For the text-containing cell, return its midpoint in (x, y) coordinate format. 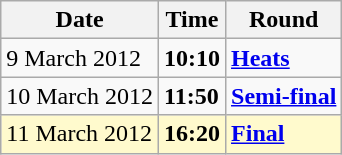
10:10 (192, 58)
11 March 2012 (80, 134)
Time (192, 20)
Heats (284, 58)
9 March 2012 (80, 58)
Date (80, 20)
Semi-final (284, 96)
Round (284, 20)
16:20 (192, 134)
10 March 2012 (80, 96)
Final (284, 134)
11:50 (192, 96)
